Return (X, Y) of the center of cell containing provided text 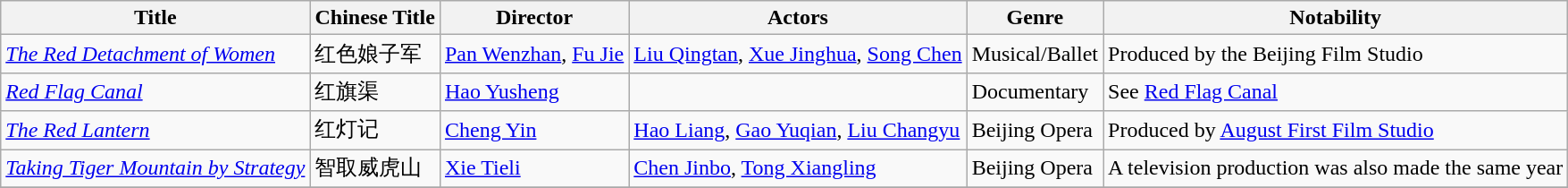
红色娘子军 (375, 54)
Genre (1035, 18)
Actors (798, 18)
Xie Tieli (534, 168)
红旗渠 (375, 91)
Produced by the Beijing Film Studio (1336, 54)
Musical/Ballet (1035, 54)
Cheng Yin (534, 131)
Title (155, 18)
Pan Wenzhan, Fu Jie (534, 54)
Produced by August First Film Studio (1336, 131)
智取威虎山 (375, 168)
Chen Jinbo, Tong Xiangling (798, 168)
Notability (1336, 18)
A television production was also made the same year (1336, 168)
Hao Yusheng (534, 91)
Liu Qingtan, Xue Jinghua, Song Chen (798, 54)
Red Flag Canal (155, 91)
Documentary (1035, 91)
The Red Lantern (155, 131)
Taking Tiger Mountain by Strategy (155, 168)
The Red Detachment of Women (155, 54)
红灯记 (375, 131)
Director (534, 18)
Hao Liang, Gao Yuqian, Liu Changyu (798, 131)
See Red Flag Canal (1336, 91)
Chinese Title (375, 18)
